Scan for the cell matching the given text and deliver its [X, Y] coordinate at center. 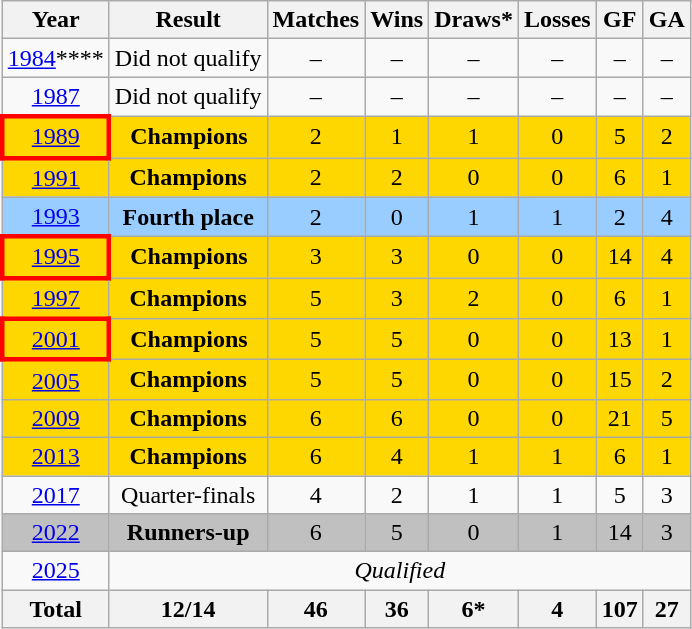
Total [56, 609]
2013 [56, 456]
Matches [316, 20]
1987 [56, 97]
2005 [56, 380]
Wins [397, 20]
1991 [56, 178]
1993 [56, 217]
107 [620, 609]
GA [666, 20]
1984**** [56, 58]
15 [620, 380]
1995 [56, 258]
46 [316, 609]
Losses [557, 20]
Qualified [400, 571]
13 [620, 340]
2001 [56, 340]
Quarter-finals [188, 495]
2009 [56, 418]
6* [474, 609]
Runners-up [188, 533]
27 [666, 609]
1997 [56, 298]
2022 [56, 533]
Draws* [474, 20]
2025 [56, 571]
1989 [56, 136]
2017 [56, 495]
Fourth place [188, 217]
21 [620, 418]
GF [620, 20]
Result [188, 20]
Year [56, 20]
12/14 [188, 609]
36 [397, 609]
